Return (X, Y) of the center of cell containing provided text 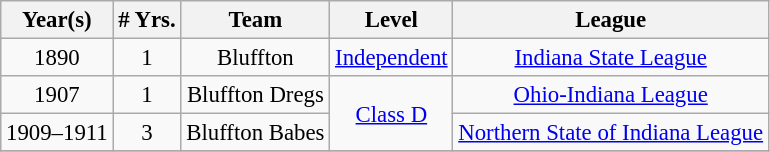
Ohio-Indiana League (610, 95)
Independent (392, 58)
Bluffton Babes (256, 133)
Class D (392, 114)
1890 (57, 58)
Indiana State League (610, 58)
Level (392, 20)
Team (256, 20)
Bluffton Dregs (256, 95)
League (610, 20)
Year(s) (57, 20)
1909–1911 (57, 133)
1907 (57, 95)
3 (147, 133)
# Yrs. (147, 20)
Northern State of Indiana League (610, 133)
Bluffton (256, 58)
